Capture the cell that displays the provided text and extract its (x, y) central coordinate. 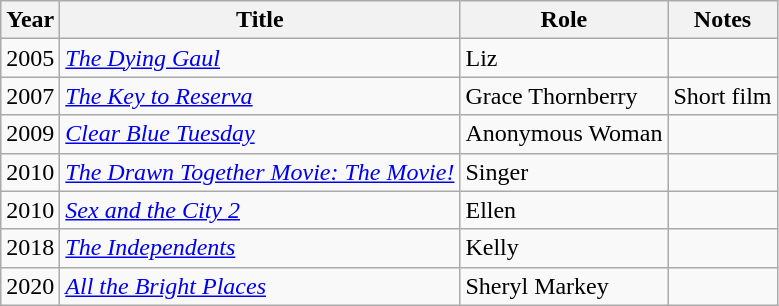
Grace Thornberry (564, 96)
All the Bright Places (260, 286)
Ellen (564, 210)
2007 (30, 96)
2005 (30, 58)
Year (30, 20)
Liz (564, 58)
Sheryl Markey (564, 286)
The Independents (260, 248)
Kelly (564, 248)
2018 (30, 248)
Title (260, 20)
Singer (564, 172)
2020 (30, 286)
The Dying Gaul (260, 58)
2009 (30, 134)
Anonymous Woman (564, 134)
The Key to Reserva (260, 96)
The Drawn Together Movie: The Movie! (260, 172)
Clear Blue Tuesday (260, 134)
Sex and the City 2 (260, 210)
Short film (722, 96)
Notes (722, 20)
Role (564, 20)
